Provide the (X, Y) coordinate of the cell's center where the given text is located.  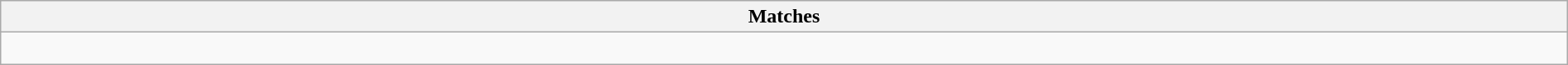
Matches (784, 17)
